From the cell containing the given text, extract its center point as [x, y] coordinate. 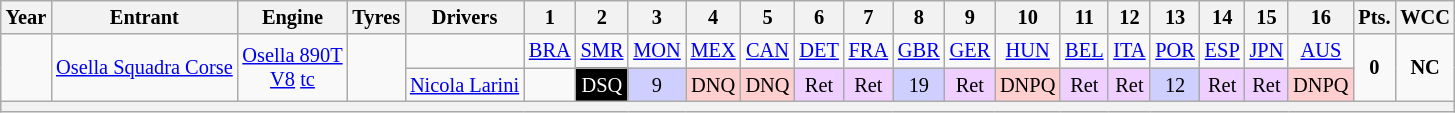
AUS [1320, 51]
4 [714, 17]
7 [868, 17]
HUN [1028, 51]
GER [970, 51]
5 [768, 17]
3 [656, 17]
BRA [550, 51]
SMR [602, 51]
14 [1222, 17]
0 [1374, 68]
Engine [293, 17]
8 [919, 17]
1 [550, 17]
Year [26, 17]
POR [1174, 51]
11 [1084, 17]
Pts. [1374, 17]
JPN [1267, 51]
15 [1267, 17]
13 [1174, 17]
CAN [768, 51]
FRA [868, 51]
16 [1320, 17]
10 [1028, 17]
BEL [1084, 51]
ITA [1129, 51]
MEX [714, 51]
DET [818, 51]
6 [818, 17]
DSQ [602, 85]
Tyres [376, 17]
GBR [919, 51]
MON [656, 51]
Osella 890TV8 tc [293, 68]
Osella Squadra Corse [144, 68]
Nicola Larini [464, 85]
WCC [1425, 17]
NC [1425, 68]
2 [602, 17]
ESP [1222, 51]
Entrant [144, 17]
19 [919, 85]
Drivers [464, 17]
